Search for the cell housing the specified text and yield its (x, y) center coordinate. 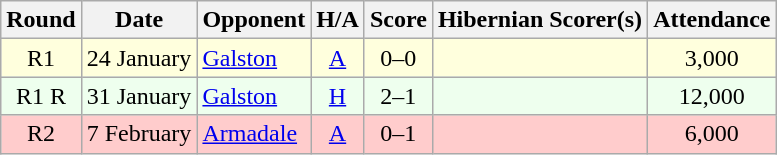
24 January (139, 58)
6,000 (712, 134)
R2 (41, 134)
Opponent (254, 20)
R1 R (41, 96)
7 February (139, 134)
3,000 (712, 58)
2–1 (398, 96)
R1 (41, 58)
H (338, 96)
0–1 (398, 134)
Date (139, 20)
12,000 (712, 96)
Hibernian Scorer(s) (540, 20)
H/A (338, 20)
0–0 (398, 58)
31 January (139, 96)
Attendance (712, 20)
Score (398, 20)
Round (41, 20)
Armadale (254, 134)
